Capture the cell that displays the provided text and extract its (x, y) central coordinate. 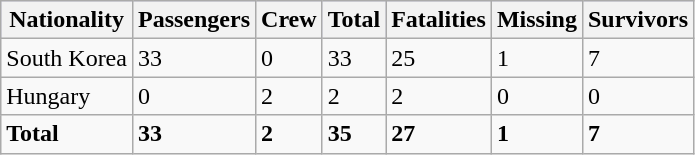
35 (354, 134)
South Korea (67, 58)
Missing (536, 20)
Fatalities (439, 20)
Crew (290, 20)
Survivors (638, 20)
25 (439, 58)
Hungary (67, 96)
Passengers (194, 20)
Nationality (67, 20)
27 (439, 134)
